Return (x, y) of the center of cell containing provided text 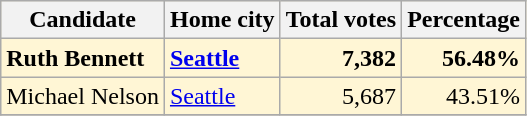
Ruth Bennett (83, 58)
Michael Nelson (83, 96)
43.51% (464, 96)
Candidate (83, 20)
Home city (222, 20)
7,382 (341, 58)
Percentage (464, 20)
Total votes (341, 20)
56.48% (464, 58)
5,687 (341, 96)
